Locate the cell with the specified text and output its (x, y) center coordinate. 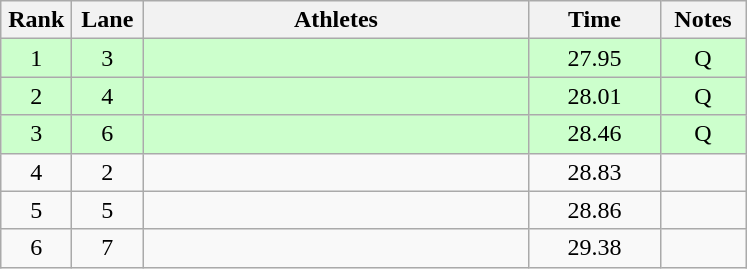
7 (108, 248)
27.95 (594, 58)
Notes (703, 20)
Athletes (336, 20)
28.46 (594, 134)
Lane (108, 20)
29.38 (594, 248)
Rank (36, 20)
28.83 (594, 172)
28.86 (594, 210)
1 (36, 58)
28.01 (594, 96)
Time (594, 20)
